Capture the cell that displays the provided text and extract its [x, y] central coordinate. 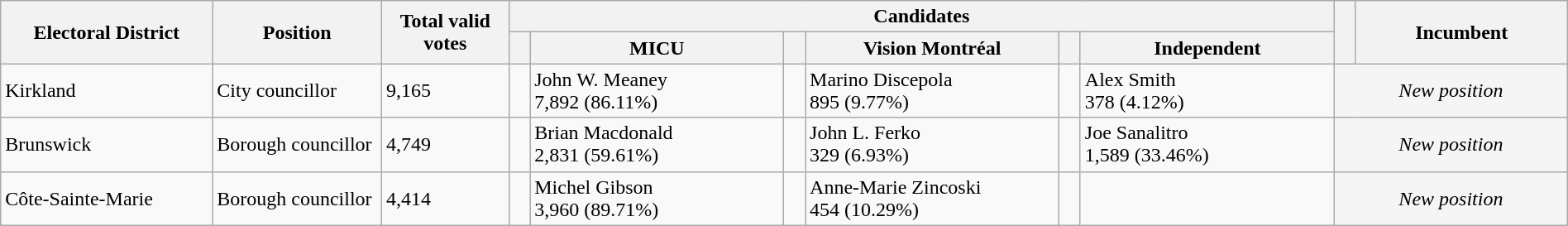
Electoral District [107, 32]
City councillor [298, 91]
Côte-Sainte-Marie [107, 199]
Anne-Marie Zincoski454 (10.29%) [933, 199]
Brunswick [107, 144]
Total valid votes [446, 32]
MICU [657, 48]
John L. Ferko329 (6.93%) [933, 144]
Independent [1207, 48]
Brian Macdonald2,831 (59.61%) [657, 144]
John W. Meaney7,892 (86.11%) [657, 91]
Joe Sanalitro1,589 (33.46%) [1207, 144]
Position [298, 32]
Alex Smith378 (4.12%) [1207, 91]
Candidates [921, 17]
Vision Montréal [933, 48]
4,749 [446, 144]
9,165 [446, 91]
Marino Discepola895 (9.77%) [933, 91]
4,414 [446, 199]
Michel Gibson3,960 (89.71%) [657, 199]
Incumbent [1461, 32]
Kirkland [107, 91]
